For the text-containing cell, return its midpoint in (X, Y) coordinate format. 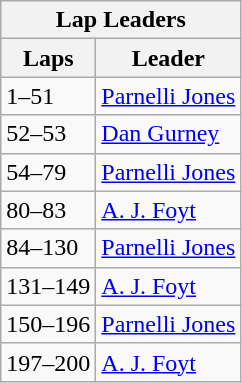
Lap Leaders (121, 20)
52–53 (48, 134)
1–51 (48, 96)
150–196 (48, 324)
197–200 (48, 362)
Laps (48, 58)
Dan Gurney (168, 134)
Leader (168, 58)
80–83 (48, 210)
54–79 (48, 172)
84–130 (48, 248)
131–149 (48, 286)
